Scan for the cell matching the given text and deliver its (x, y) coordinate at center. 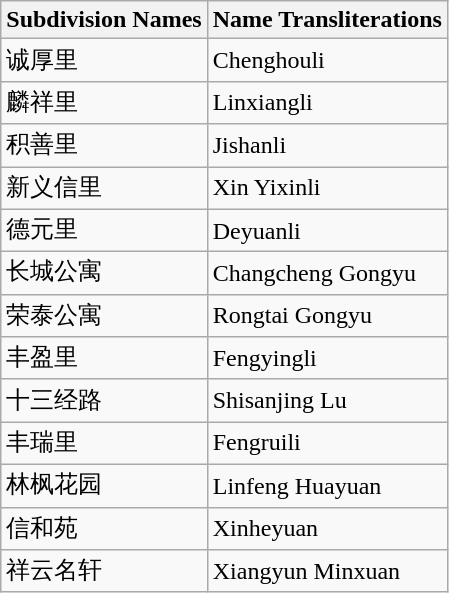
Xin Yixinli (327, 188)
十三经路 (104, 400)
Rongtai Gongyu (327, 316)
Fengyingli (327, 358)
Chenghouli (327, 60)
Name Transliterations (327, 20)
新义信里 (104, 188)
林枫花园 (104, 486)
荣泰公寓 (104, 316)
Changcheng Gongyu (327, 274)
积善里 (104, 146)
Linxiangli (327, 102)
Xiangyun Minxuan (327, 572)
Shisanjing Lu (327, 400)
Deyuanli (327, 230)
麟祥里 (104, 102)
丰瑞里 (104, 444)
诚厚里 (104, 60)
德元里 (104, 230)
丰盈里 (104, 358)
祥云名轩 (104, 572)
Fengruili (327, 444)
Linfeng Huayuan (327, 486)
Xinheyuan (327, 528)
Jishanli (327, 146)
Subdivision Names (104, 20)
长城公寓 (104, 274)
信和苑 (104, 528)
